From the cell containing the given text, extract its center point as [X, Y] coordinate. 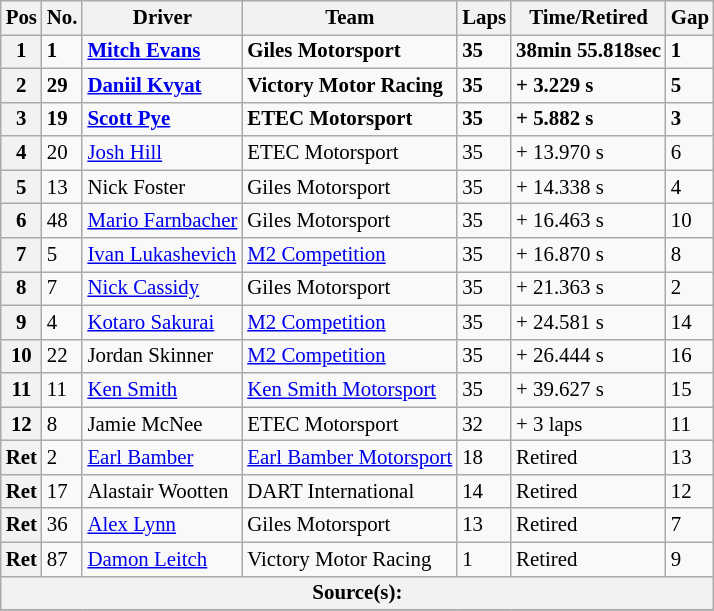
Jamie McNee [162, 424]
Alex Lynn [162, 525]
+ 16.870 s [588, 255]
+ 3.229 s [588, 85]
Daniil Kvyat [162, 85]
+ 5.882 s [588, 119]
87 [62, 559]
38min 55.818sec [588, 51]
15 [690, 390]
Scott Pye [162, 119]
+ 24.581 s [588, 322]
Damon Leitch [162, 559]
DART International [350, 491]
19 [62, 119]
No. [62, 18]
Nick Cassidy [162, 288]
+ 39.627 s [588, 390]
Source(s): [358, 593]
32 [484, 424]
Gap [690, 18]
Earl Bamber [162, 458]
29 [62, 85]
Josh Hill [162, 153]
+ 14.338 s [588, 187]
Earl Bamber Motorsport [350, 458]
+ 13.970 s [588, 153]
16 [690, 356]
Pos [22, 18]
20 [62, 153]
18 [484, 458]
Mitch Evans [162, 51]
Jordan Skinner [162, 356]
Time/Retired [588, 18]
Ivan Lukashevich [162, 255]
Team [350, 18]
Mario Farnbacher [162, 221]
Ken Smith [162, 390]
+ 21.363 s [588, 288]
36 [62, 525]
+ 3 laps [588, 424]
48 [62, 221]
Ken Smith Motorsport [350, 390]
Alastair Wootten [162, 491]
17 [62, 491]
Kotaro Sakurai [162, 322]
Laps [484, 18]
+ 26.444 s [588, 356]
Driver [162, 18]
Nick Foster [162, 187]
+ 16.463 s [588, 221]
22 [62, 356]
